Scan for the cell matching the given text and deliver its (X, Y) coordinate at center. 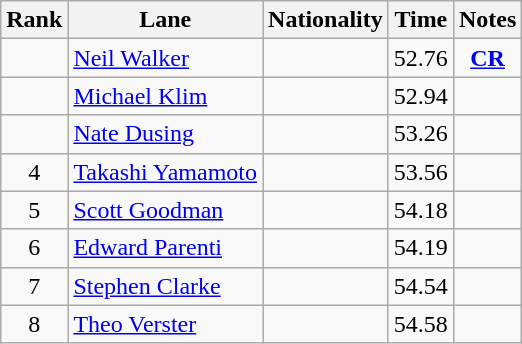
Michael Klim (166, 96)
Lane (166, 20)
54.18 (420, 210)
Rank (34, 20)
Theo Verster (166, 324)
4 (34, 172)
Time (420, 20)
Neil Walker (166, 58)
6 (34, 248)
7 (34, 286)
Scott Goodman (166, 210)
CR (487, 58)
8 (34, 324)
Edward Parenti (166, 248)
52.76 (420, 58)
Stephen Clarke (166, 286)
54.54 (420, 286)
5 (34, 210)
Notes (487, 20)
Nate Dusing (166, 134)
Nationality (326, 20)
54.58 (420, 324)
54.19 (420, 248)
53.26 (420, 134)
Takashi Yamamoto (166, 172)
53.56 (420, 172)
52.94 (420, 96)
